Search for the cell housing the specified text and yield its (X, Y) center coordinate. 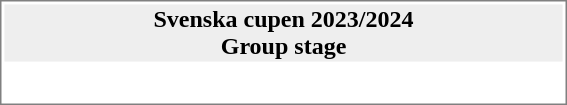
Svenska cupen 2023/2024Group stage (283, 32)
